Scan for the cell matching the given text and deliver its [x, y] coordinate at center. 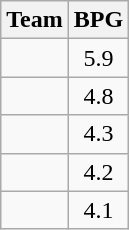
Team [35, 20]
BPG [98, 20]
5.9 [98, 58]
4.2 [98, 172]
4.3 [98, 134]
4.1 [98, 210]
4.8 [98, 96]
